Return the (X, Y) coordinate for the center point of the cell that contains the specified text.  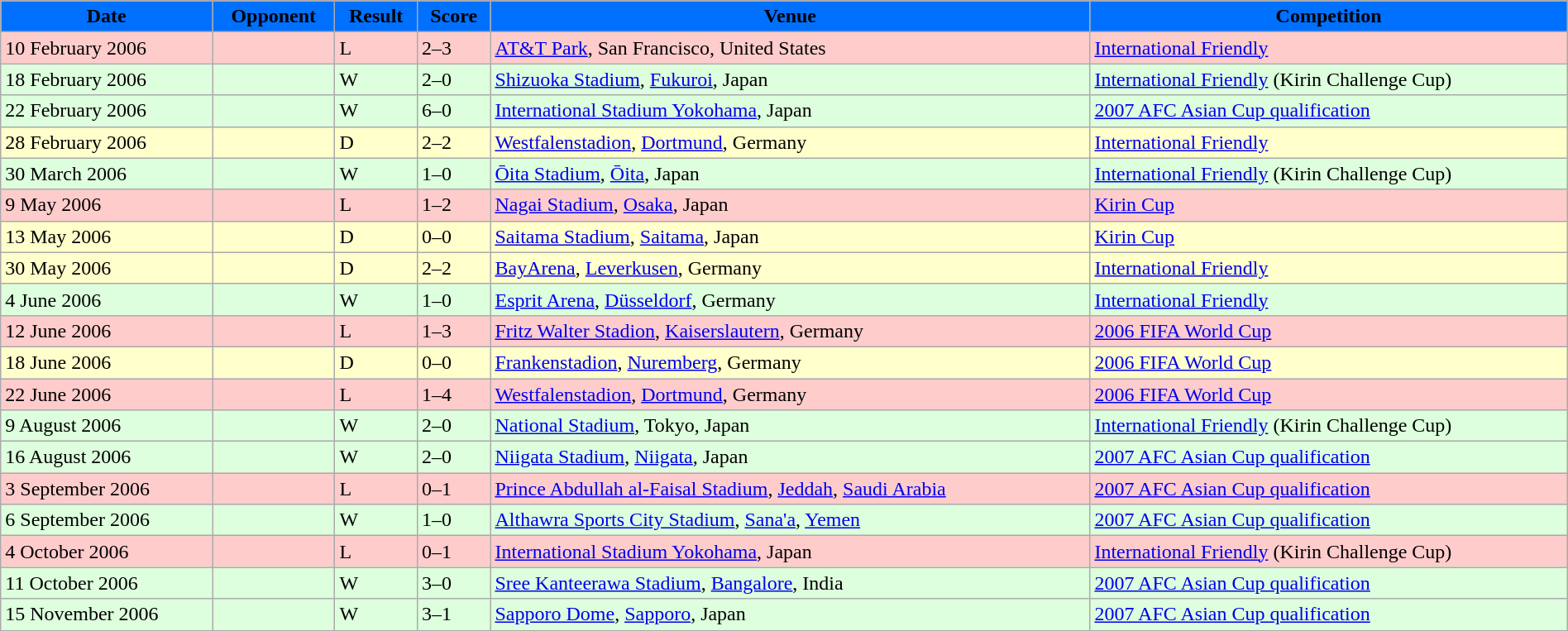
30 March 2006 (107, 174)
Fritz Walter Stadion, Kaiserslautern, Germany (791, 331)
AT&T Park, San Francisco, United States (791, 48)
11 October 2006 (107, 583)
1–3 (453, 331)
Nagai Stadium, Osaka, Japan (791, 205)
Date (107, 17)
Esprit Arena, Düsseldorf, Germany (791, 299)
Result (376, 17)
Ōita Stadium, Ōita, Japan (791, 174)
2–3 (453, 48)
13 May 2006 (107, 237)
18 February 2006 (107, 79)
15 November 2006 (107, 614)
9 May 2006 (107, 205)
Opponent (274, 17)
30 May 2006 (107, 268)
Saitama Stadium, Saitama, Japan (791, 237)
1–2 (453, 205)
Frankenstadion, Nuremberg, Germany (791, 362)
28 February 2006 (107, 142)
Sapporo Dome, Sapporo, Japan (791, 614)
3 September 2006 (107, 489)
Shizuoka Stadium, Fukuroi, Japan (791, 79)
4 June 2006 (107, 299)
6 September 2006 (107, 520)
12 June 2006 (107, 331)
9 August 2006 (107, 426)
22 June 2006 (107, 394)
3–0 (453, 583)
16 August 2006 (107, 457)
4 October 2006 (107, 552)
22 February 2006 (107, 111)
Prince Abdullah al-Faisal Stadium, Jeddah, Saudi Arabia (791, 489)
18 June 2006 (107, 362)
National Stadium, Tokyo, Japan (791, 426)
Althawra Sports City Stadium, Sana'a, Yemen (791, 520)
10 February 2006 (107, 48)
Sree Kanteerawa Stadium, Bangalore, India (791, 583)
3–1 (453, 614)
1–4 (453, 394)
6–0 (453, 111)
Niigata Stadium, Niigata, Japan (791, 457)
Venue (791, 17)
BayArena, Leverkusen, Germany (791, 268)
Competition (1328, 17)
Score (453, 17)
